Extract the (x, y) coordinate from the center of the cell holding the provided text.  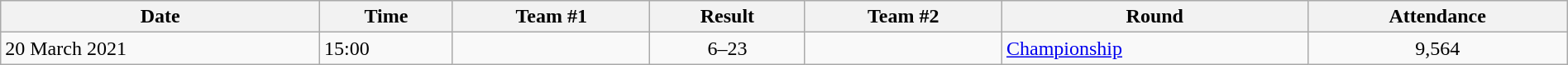
Attendance (1437, 17)
Team #2 (903, 17)
Time (387, 17)
Championship (1154, 48)
Date (160, 17)
Result (728, 17)
Team #1 (551, 17)
9,564 (1437, 48)
Round (1154, 17)
20 March 2021 (160, 48)
6–23 (728, 48)
15:00 (387, 48)
